Provide the (X, Y) coordinate of the cell's center where the given text is located.  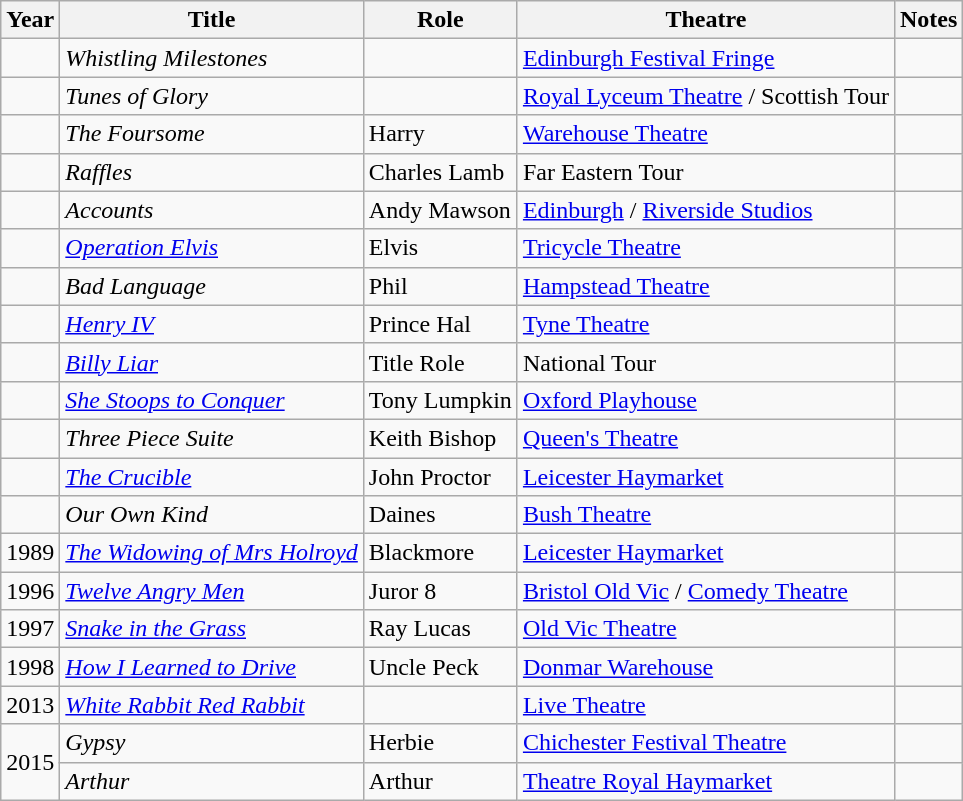
Our Own Kind (212, 515)
Notes (928, 20)
The Widowing of Mrs Holroyd (212, 553)
Keith Bishop (440, 438)
Snake in the Grass (212, 629)
Daines (440, 515)
Donmar Warehouse (706, 667)
Chichester Festival Theatre (706, 743)
She Stoops to Conquer (212, 400)
How I Learned to Drive (212, 667)
1998 (30, 667)
White Rabbit Red Rabbit (212, 705)
Blackmore (440, 553)
National Tour (706, 362)
Tunes of Glory (212, 96)
Three Piece Suite (212, 438)
Bristol Old Vic / Comedy Theatre (706, 591)
Tony Lumpkin (440, 400)
Henry IV (212, 324)
1997 (30, 629)
Twelve Angry Men (212, 591)
Herbie (440, 743)
Billy Liar (212, 362)
Raffles (212, 172)
Uncle Peck (440, 667)
Year (30, 20)
Andy Mawson (440, 210)
The Crucible (212, 477)
Elvis (440, 248)
Warehouse Theatre (706, 134)
Role (440, 20)
Tricycle Theatre (706, 248)
Far Eastern Tour (706, 172)
Edinburgh / Riverside Studios (706, 210)
Old Vic Theatre (706, 629)
2013 (30, 705)
2015 (30, 762)
Oxford Playhouse (706, 400)
1989 (30, 553)
Queen's Theatre (706, 438)
Edinburgh Festival Fringe (706, 58)
Ray Lucas (440, 629)
Whistling Milestones (212, 58)
Prince Hal (440, 324)
Theatre Royal Haymarket (706, 781)
Accounts (212, 210)
Gypsy (212, 743)
Live Theatre (706, 705)
Bush Theatre (706, 515)
Royal Lyceum Theatre / Scottish Tour (706, 96)
Harry (440, 134)
Phil (440, 286)
Title Role (440, 362)
Title (212, 20)
The Foursome (212, 134)
Bad Language (212, 286)
John Proctor (440, 477)
Charles Lamb (440, 172)
Theatre (706, 20)
1996 (30, 591)
Juror 8 (440, 591)
Hampstead Theatre (706, 286)
Operation Elvis (212, 248)
Tyne Theatre (706, 324)
